Locate the cell with the specified text and output its [X, Y] center coordinate. 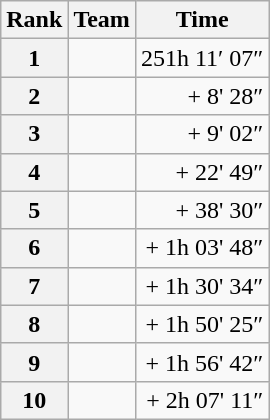
Time [202, 20]
+ 9' 02″ [202, 134]
+ 22' 49″ [202, 172]
9 [34, 362]
1 [34, 58]
+ 38' 30″ [202, 210]
7 [34, 286]
Rank [34, 20]
+ 1h 50' 25″ [202, 324]
5 [34, 210]
+ 1h 03' 48″ [202, 248]
2 [34, 96]
8 [34, 324]
251h 11′ 07″ [202, 58]
10 [34, 400]
+ 8' 28″ [202, 96]
+ 1h 30' 34″ [202, 286]
3 [34, 134]
+ 1h 56' 42″ [202, 362]
Team [102, 20]
4 [34, 172]
+ 2h 07' 11″ [202, 400]
6 [34, 248]
